Pinpoint the cell where the given text exists, returning its (x, y) midpoint coordinate. 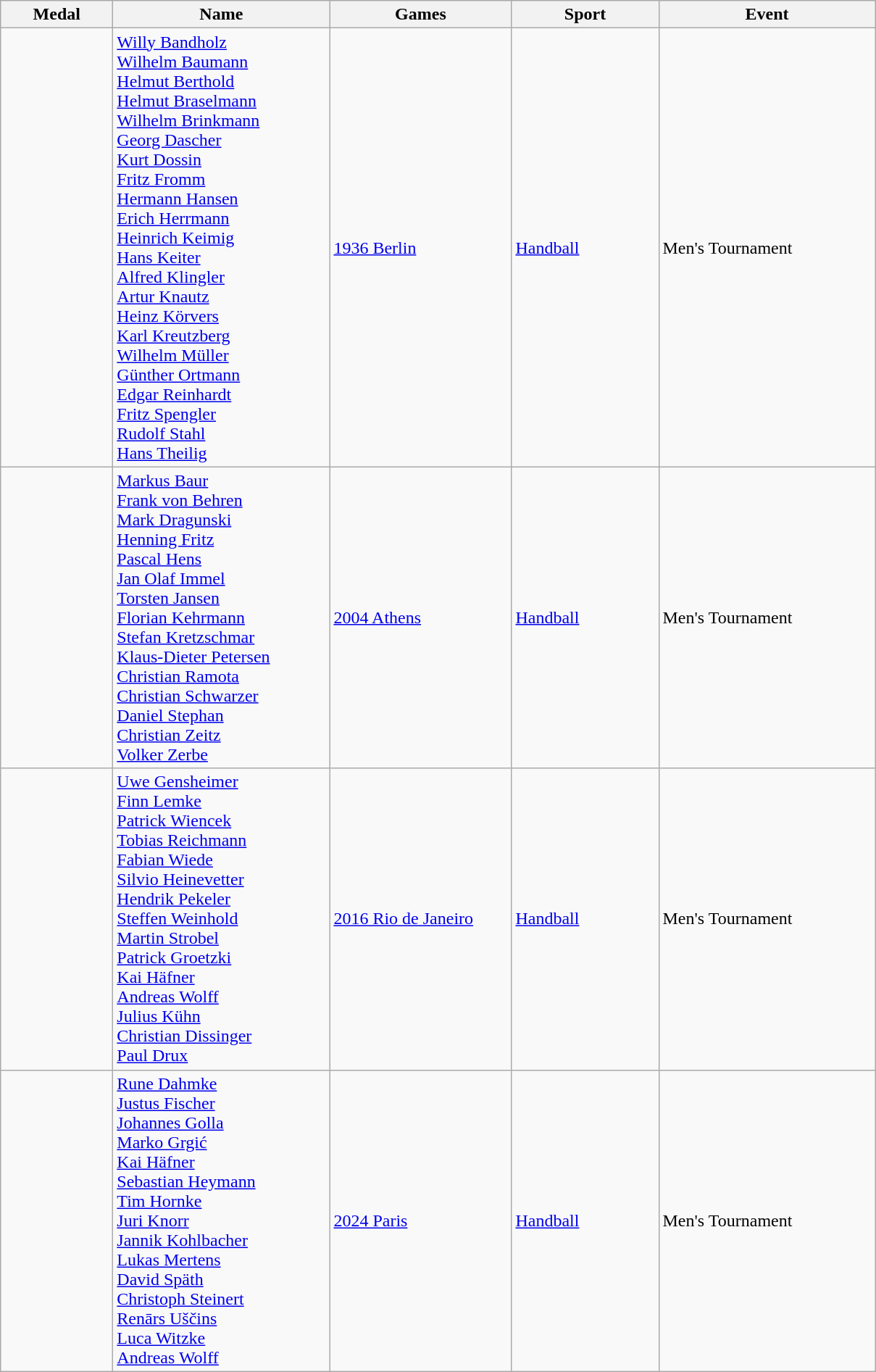
1936 Berlin (420, 248)
Name (222, 14)
Sport (585, 14)
Medal (57, 14)
2016 Rio de Janeiro (420, 919)
Event (767, 14)
Games (420, 14)
2024 Paris (420, 1221)
2004 Athens (420, 618)
